Scan for the cell matching the given text and deliver its (X, Y) coordinate at center. 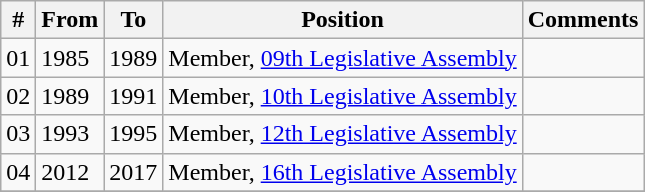
03 (18, 134)
1985 (70, 58)
2012 (70, 172)
2017 (134, 172)
Member, 16th Legislative Assembly (342, 172)
Member, 12th Legislative Assembly (342, 134)
Member, 10th Legislative Assembly (342, 96)
1995 (134, 134)
Comments (583, 20)
02 (18, 96)
04 (18, 172)
1993 (70, 134)
# (18, 20)
01 (18, 58)
Position (342, 20)
Member, 09th Legislative Assembly (342, 58)
From (70, 20)
To (134, 20)
1991 (134, 96)
